Locate the cell with the specified text and output its (x, y) center coordinate. 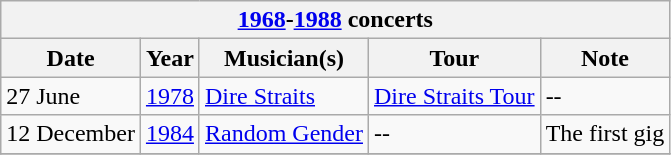
The first gig (605, 134)
27 June (71, 96)
1968-1988 concerts (336, 20)
Note (605, 58)
12 December (71, 134)
Musician(s) (284, 58)
Date (71, 58)
1984 (170, 134)
1978 (170, 96)
Random Gender (284, 134)
Tour (455, 58)
Dire Straits Tour (455, 96)
Dire Straits (284, 96)
Year (170, 58)
